Extract the (X, Y) coordinate from the center of the cell holding the provided text.  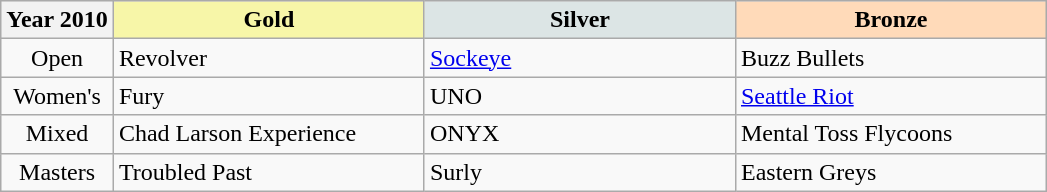
Open (58, 58)
Chad Larson Experience (268, 134)
Buzz Bullets (890, 58)
Troubled Past (268, 172)
Year 2010 (58, 20)
Fury (268, 96)
UNO (580, 96)
ONYX (580, 134)
Eastern Greys (890, 172)
Surly (580, 172)
Revolver (268, 58)
Masters (58, 172)
Silver (580, 20)
Sockeye (580, 58)
Gold (268, 20)
Bronze (890, 20)
Mental Toss Flycoons (890, 134)
Women's (58, 96)
Mixed (58, 134)
Seattle Riot (890, 96)
